Locate the cell with the specified text and output its (X, Y) center coordinate. 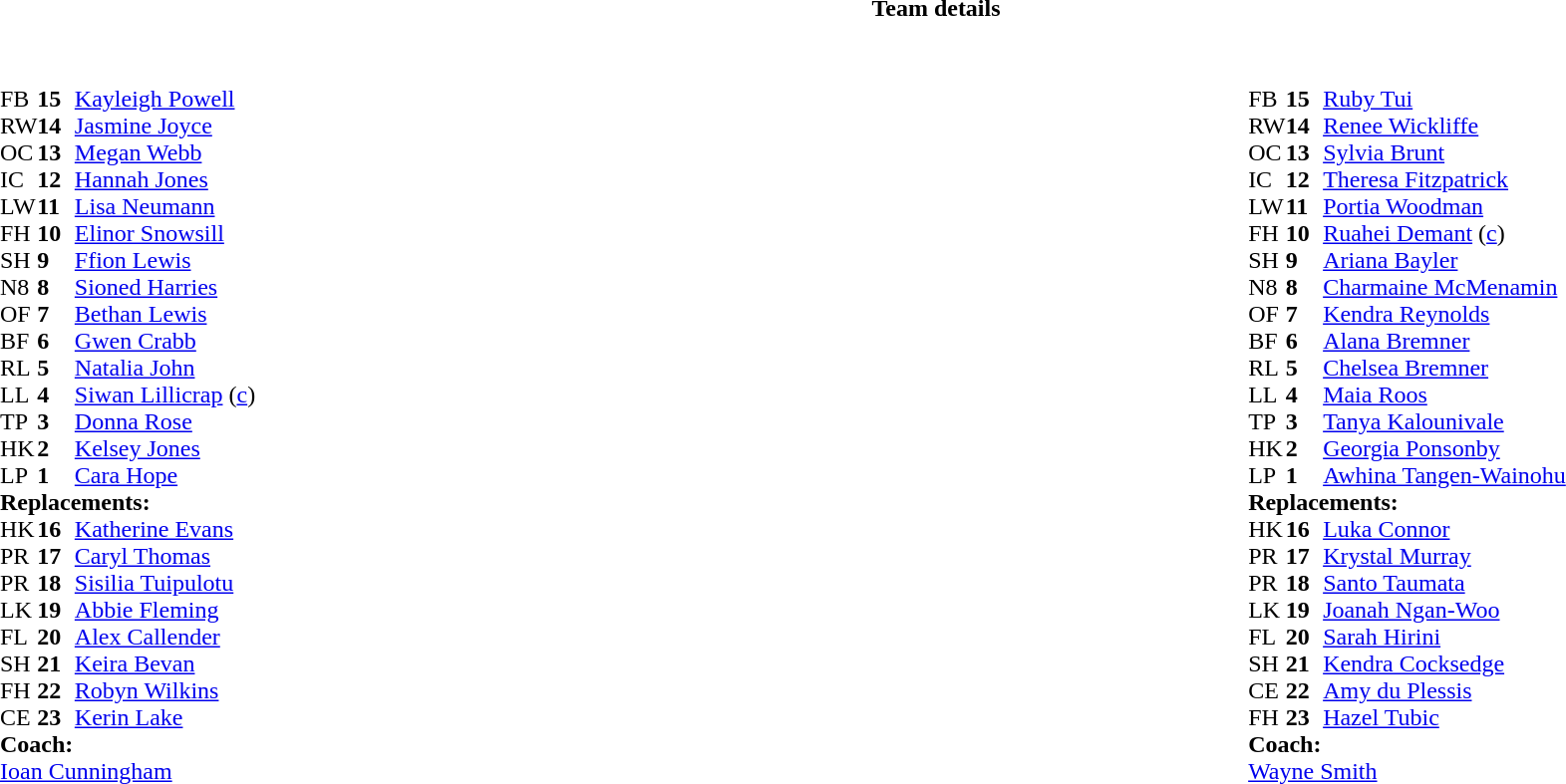
Ruahei Demant (c) (1444, 233)
Kelsey Jones (165, 448)
Megan Webb (165, 153)
Luka Connor (1444, 530)
Robyn Wilkins (165, 691)
Santo Taumata (1444, 584)
Ffion Lewis (165, 261)
Katherine Evans (165, 530)
Cara Hope (165, 476)
Kendra Reynolds (1444, 315)
Keira Bevan (165, 663)
Sylvia Brunt (1444, 153)
Sisilia Tuipulotu (165, 584)
Maia Roos (1444, 394)
Alana Bremner (1444, 341)
Caryl Thomas (165, 556)
Ariana Bayler (1444, 261)
Kendra Cocksedge (1444, 663)
Tanya Kalounivale (1444, 422)
Georgia Ponsonby (1444, 448)
Sioned Harries (165, 287)
Krystal Murray (1444, 556)
Theresa Fitzpatrick (1444, 179)
Chelsea Bremner (1444, 369)
Sarah Hirini (1444, 638)
Gwen Crabb (165, 341)
Joanah Ngan-Woo (1444, 610)
Kayleigh Powell (165, 100)
Lisa Neumann (165, 207)
Bethan Lewis (165, 315)
Natalia John (165, 369)
Kerin Lake (165, 717)
Portia Woodman (1444, 207)
Hazel Tubic (1444, 717)
Alex Callender (165, 638)
Siwan Lillicrap (c) (165, 394)
Donna Rose (165, 422)
Jasmine Joyce (165, 126)
Elinor Snowsill (165, 233)
Abbie Fleming (165, 610)
Awhina Tangen-Wainohu (1444, 476)
Ruby Tui (1444, 100)
Hannah Jones (165, 179)
Amy du Plessis (1444, 691)
Charmaine McMenamin (1444, 287)
Renee Wickliffe (1444, 126)
